Provide the (x, y) coordinate of the cell's center where the given text is located.  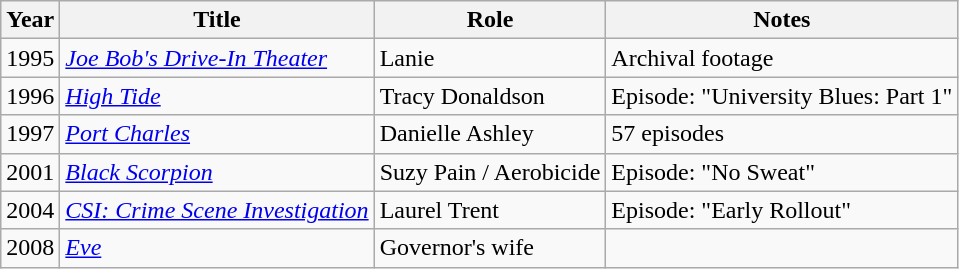
Lanie (490, 58)
2008 (30, 248)
Episode: "No Sweat" (782, 172)
Danielle Ashley (490, 134)
Laurel Trent (490, 210)
Governor's wife (490, 248)
Episode: "University Blues: Part 1" (782, 96)
Eve (217, 248)
2001 (30, 172)
CSI: Crime Scene Investigation (217, 210)
Port Charles (217, 134)
Episode: "Early Rollout" (782, 210)
Title (217, 20)
Role (490, 20)
Tracy Donaldson (490, 96)
Black Scorpion (217, 172)
Archival footage (782, 58)
Year (30, 20)
2004 (30, 210)
Notes (782, 20)
Suzy Pain / Aerobicide (490, 172)
High Tide (217, 96)
1995 (30, 58)
1997 (30, 134)
1996 (30, 96)
Joe Bob's Drive-In Theater (217, 58)
57 episodes (782, 134)
